Pinpoint the cell where the given text exists, returning its (x, y) midpoint coordinate. 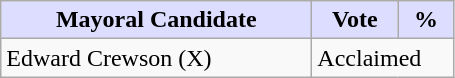
Mayoral Candidate (156, 20)
Vote (355, 20)
Acclaimed (383, 58)
Edward Crewson (X) (156, 58)
% (426, 20)
